Provide the (X, Y) coordinate of the cell's center where the given text is located.  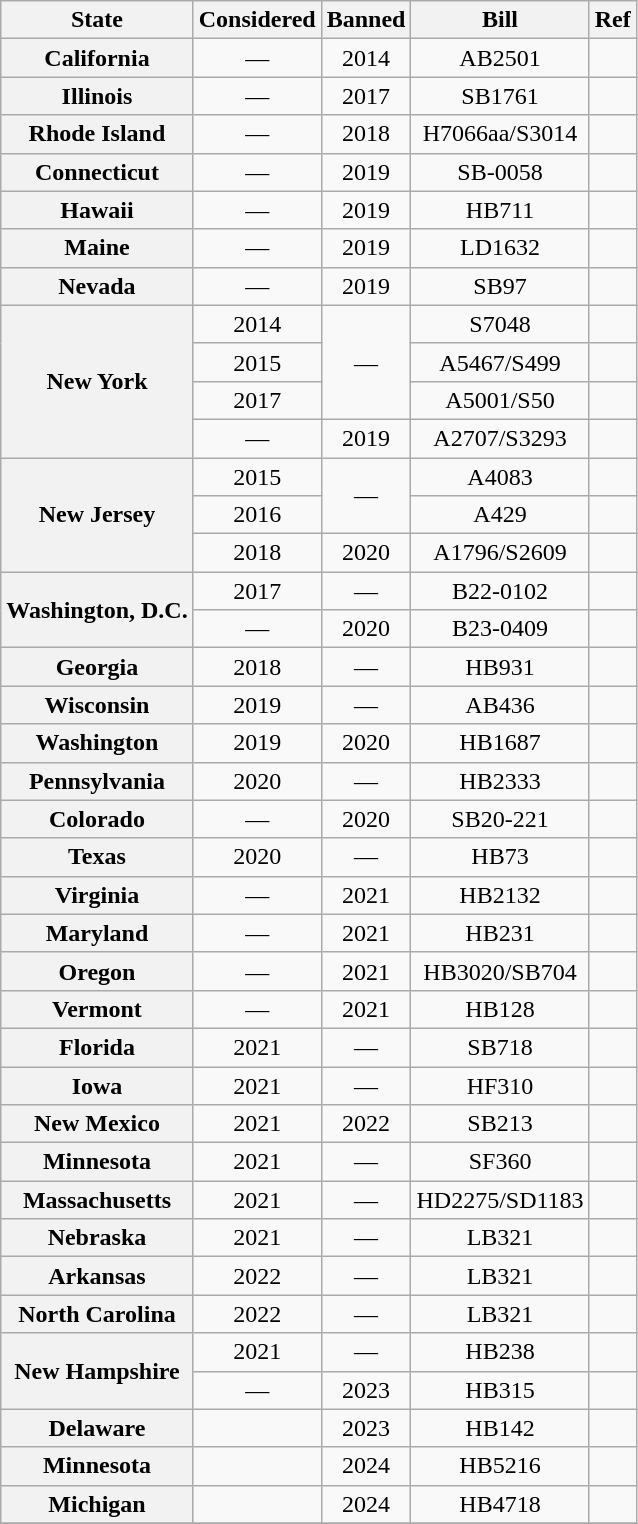
SB718 (500, 1047)
Texas (97, 857)
Wisconsin (97, 705)
Illinois (97, 96)
A429 (500, 515)
Ref (612, 20)
Considered (257, 20)
HB3020/SB704 (500, 971)
Washington, D.C. (97, 610)
HB231 (500, 933)
California (97, 58)
State (97, 20)
Oregon (97, 971)
HB142 (500, 1428)
Pennsylvania (97, 781)
Hawaii (97, 210)
A5467/S499 (500, 362)
SB-0058 (500, 172)
Delaware (97, 1428)
HB315 (500, 1390)
Nebraska (97, 1238)
LD1632 (500, 248)
New York (97, 381)
HB238 (500, 1352)
Maryland (97, 933)
AB2501 (500, 58)
New Hampshire (97, 1371)
Florida (97, 1047)
HB711 (500, 210)
Virginia (97, 895)
SB213 (500, 1124)
Rhode Island (97, 134)
HB1687 (500, 743)
S7048 (500, 324)
Iowa (97, 1085)
A5001/S50 (500, 400)
2016 (257, 515)
Washington (97, 743)
HB5216 (500, 1466)
Nevada (97, 286)
HB2333 (500, 781)
A4083 (500, 477)
AB436 (500, 705)
HB931 (500, 667)
A2707/S3293 (500, 438)
SB20-221 (500, 819)
Colorado (97, 819)
H7066aa/S3014 (500, 134)
Michigan (97, 1504)
SB1761 (500, 96)
Arkansas (97, 1276)
Georgia (97, 667)
A1796/S2609 (500, 553)
B22-0102 (500, 591)
HB128 (500, 1009)
SB97 (500, 286)
HF310 (500, 1085)
B23-0409 (500, 629)
New Jersey (97, 515)
HB73 (500, 857)
HD2275/SD1183 (500, 1200)
Connecticut (97, 172)
Vermont (97, 1009)
Massachusetts (97, 1200)
Maine (97, 248)
North Carolina (97, 1314)
HB2132 (500, 895)
Banned (366, 20)
HB4718 (500, 1504)
Bill (500, 20)
New Mexico (97, 1124)
SF360 (500, 1162)
